For the text-containing cell, return its midpoint in [X, Y] coordinate format. 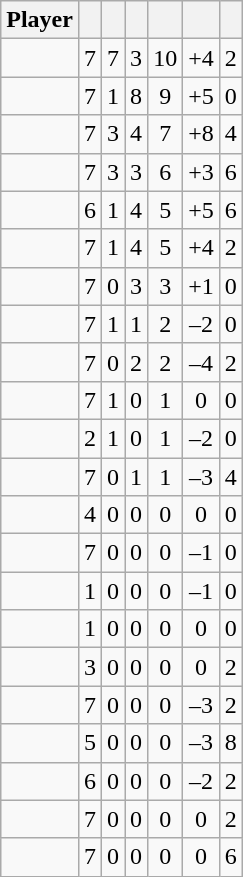
+8 [202, 134]
–4 [202, 362]
+1 [202, 286]
9 [166, 96]
10 [166, 58]
Player [40, 20]
+3 [202, 172]
